Identify which cell holds the provided text, then report its [X, Y] central coordinate. 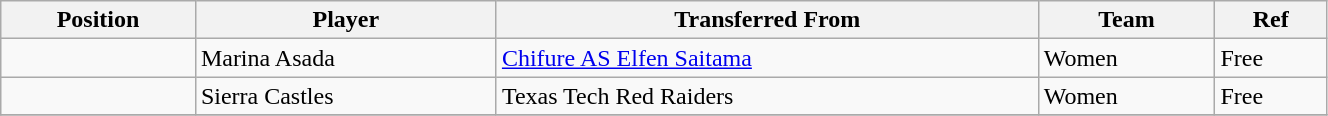
Team [1126, 20]
Player [346, 20]
Marina Asada [346, 58]
Position [98, 20]
Texas Tech Red Raiders [767, 96]
Ref [1271, 20]
Sierra Castles [346, 96]
Transferred From [767, 20]
Chifure AS Elfen Saitama [767, 58]
